Find where the given text appears and provide that cell's center as (X, Y) coordinate. 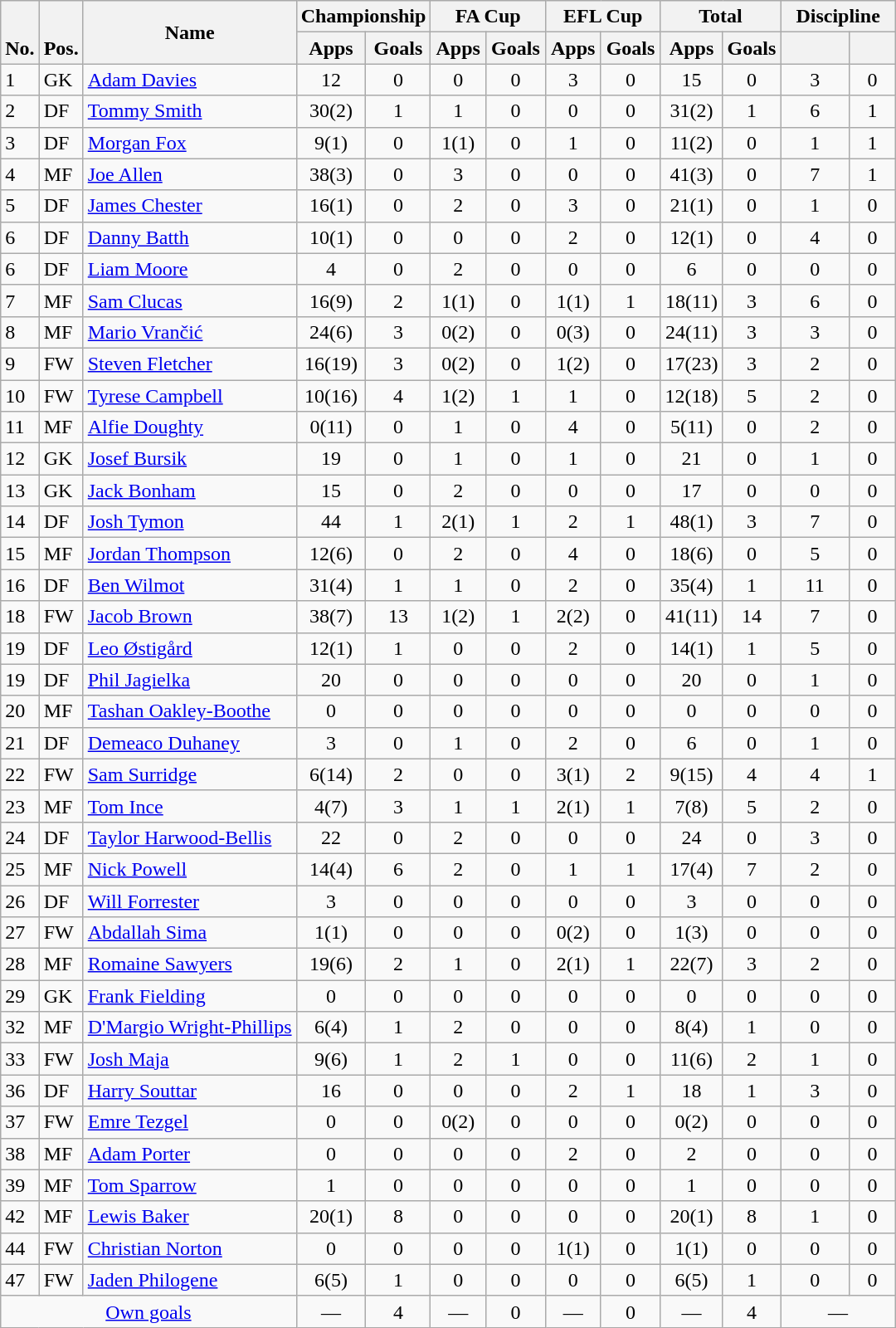
2(2) (572, 617)
10 (20, 396)
38 (20, 1154)
14(1) (692, 648)
5(11) (692, 427)
39 (20, 1185)
47 (20, 1280)
24(11) (692, 332)
24(6) (331, 332)
Alfie Doughty (189, 427)
Jack Bonham (189, 491)
Leo Østigård (189, 648)
41(3) (692, 174)
D'Margio Wright-Phillips (189, 1028)
Total (720, 17)
37 (20, 1122)
16(19) (331, 364)
FA Cup (488, 17)
16(9) (331, 300)
Christian Norton (189, 1248)
38(3) (331, 174)
Adam Davies (189, 80)
Lewis Baker (189, 1217)
Tom Sparrow (189, 1185)
23 (20, 806)
28 (20, 964)
27 (20, 933)
19(6) (331, 964)
Tom Ince (189, 806)
3(1) (572, 774)
Tashan Oakley-Boothe (189, 711)
Taylor Harwood-Bellis (189, 837)
9 (20, 364)
Josh Maja (189, 1059)
Jordan Thompson (189, 554)
42 (20, 1217)
Mario Vrančić (189, 332)
Pos. (61, 32)
Liam Moore (189, 269)
11(2) (692, 143)
12(6) (331, 554)
Steven Fletcher (189, 364)
Own goals (149, 1311)
Sam Clucas (189, 300)
Jaden Philogene (189, 1280)
Phil Jagielka (189, 680)
25 (20, 869)
7(8) (692, 806)
17(23) (692, 364)
9(15) (692, 774)
11(6) (692, 1059)
35(4) (692, 585)
38(7) (331, 617)
Frank Fielding (189, 996)
Ben Wilmot (189, 585)
Championship (363, 17)
Jacob Brown (189, 617)
48(1) (692, 522)
Adam Porter (189, 1154)
30(2) (331, 111)
17 (692, 491)
Emre Tezgel (189, 1122)
EFL Cup (602, 17)
0(3) (572, 332)
6(4) (331, 1028)
9(6) (331, 1059)
Demeaco Duhaney (189, 743)
Harry Souttar (189, 1091)
No. (20, 32)
Morgan Fox (189, 143)
22(7) (692, 964)
18(6) (692, 554)
6(14) (331, 774)
0(11) (331, 427)
Josef Bursik (189, 459)
31(4) (331, 585)
33 (20, 1059)
Danny Batth (189, 237)
32 (20, 1028)
31(2) (692, 111)
16(1) (331, 206)
Nick Powell (189, 869)
29 (20, 996)
Sam Surridge (189, 774)
Josh Tymon (189, 522)
Tommy Smith (189, 111)
Name (189, 32)
Will Forrester (189, 901)
17(4) (692, 869)
1(3) (692, 933)
26 (20, 901)
Tyrese Campbell (189, 396)
36 (20, 1091)
9(1) (331, 143)
4(7) (331, 806)
18(11) (692, 300)
8(4) (692, 1028)
James Chester (189, 206)
10(1) (331, 237)
10(16) (331, 396)
Joe Allen (189, 174)
Abdallah Sima (189, 933)
Discipline (838, 17)
12(18) (692, 396)
41(11) (692, 617)
21(1) (692, 206)
Romaine Sawyers (189, 964)
14(4) (331, 869)
